Find where the given text appears and provide that cell's center as (x, y) coordinate. 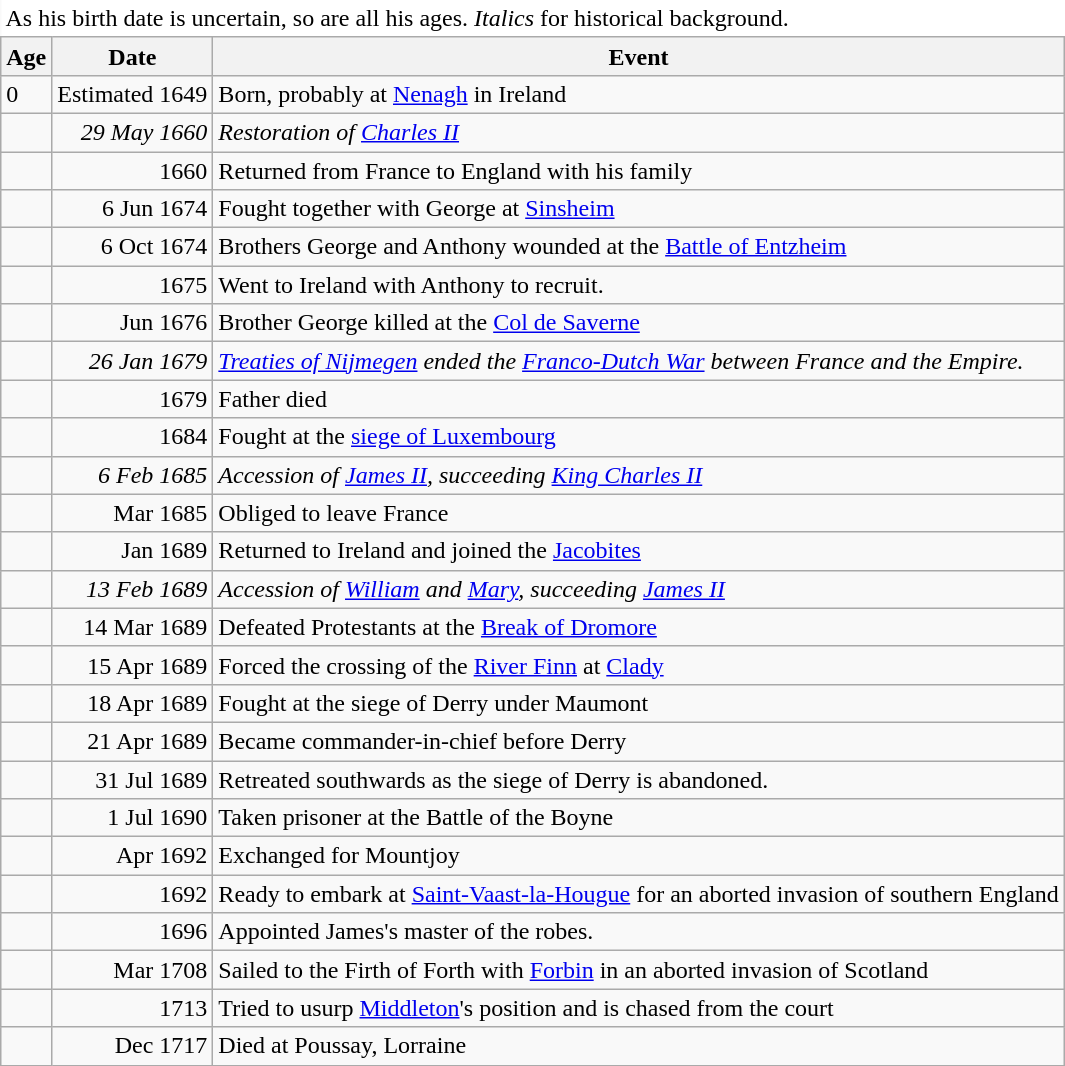
13 Feb 1689 (132, 589)
Dec 1717 (132, 1046)
Date (132, 56)
1660 (132, 171)
1713 (132, 1008)
Restoration of Charles II (638, 132)
Jan 1689 (132, 551)
Accession of James II, succeeding King Charles II (638, 475)
Fought at the siege of Derry under Maumont (638, 703)
Died at Poussay, Lorraine (638, 1046)
1675 (132, 285)
Became commander-in-chief before Derry (638, 741)
Defeated Protestants at the Break of Dromore (638, 627)
0 (26, 94)
14 Mar 1689 (132, 627)
Born, probably at Nenagh in Ireland (638, 94)
26 Jan 1679 (132, 361)
1 Jul 1690 (132, 818)
Estimated 1649 (132, 94)
Tried to usurp Middleton's position and is chased from the court (638, 1008)
Returned to Ireland and joined the Jacobites (638, 551)
Treaties of Nijmegen ended the Franco-Dutch War between France and the Empire. (638, 361)
Jun 1676 (132, 323)
Brother George killed at the Col de Saverne (638, 323)
6 Jun 1674 (132, 209)
Accession of William and Mary, succeeding James II (638, 589)
Ready to embark at Saint-Vaast-la-Hougue for an aborted invasion of southern England (638, 894)
6 Oct 1674 (132, 247)
6 Feb 1685 (132, 475)
1684 (132, 437)
Mar 1708 (132, 970)
Exchanged for Mountjoy (638, 856)
Event (638, 56)
Obliged to leave France (638, 513)
1692 (132, 894)
15 Apr 1689 (132, 665)
Age (26, 56)
29 May 1660 (132, 132)
Returned from France to England with his family (638, 171)
Brothers George and Anthony wounded at the Battle of Entzheim (638, 247)
Mar 1685 (132, 513)
Retreated southwards as the siege of Derry is abandoned. (638, 779)
31 Jul 1689 (132, 779)
Sailed to the Firth of Forth with Forbin in an aborted invasion of Scotland (638, 970)
1679 (132, 399)
Taken prisoner at the Battle of the Boyne (638, 818)
Appointed James's master of the robes. (638, 932)
21 Apr 1689 (132, 741)
Fought at the siege of Luxembourg (638, 437)
Fought together with George at Sinsheim (638, 209)
Apr 1692 (132, 856)
18 Apr 1689 (132, 703)
1696 (132, 932)
Father died (638, 399)
Went to Ireland with Anthony to recruit. (638, 285)
As his birth date is uncertain, so are all his ages. Italics for historical background. (533, 18)
Forced the crossing of the River Finn at Clady (638, 665)
